Pinpoint the cell where the given text exists, returning its (X, Y) midpoint coordinate. 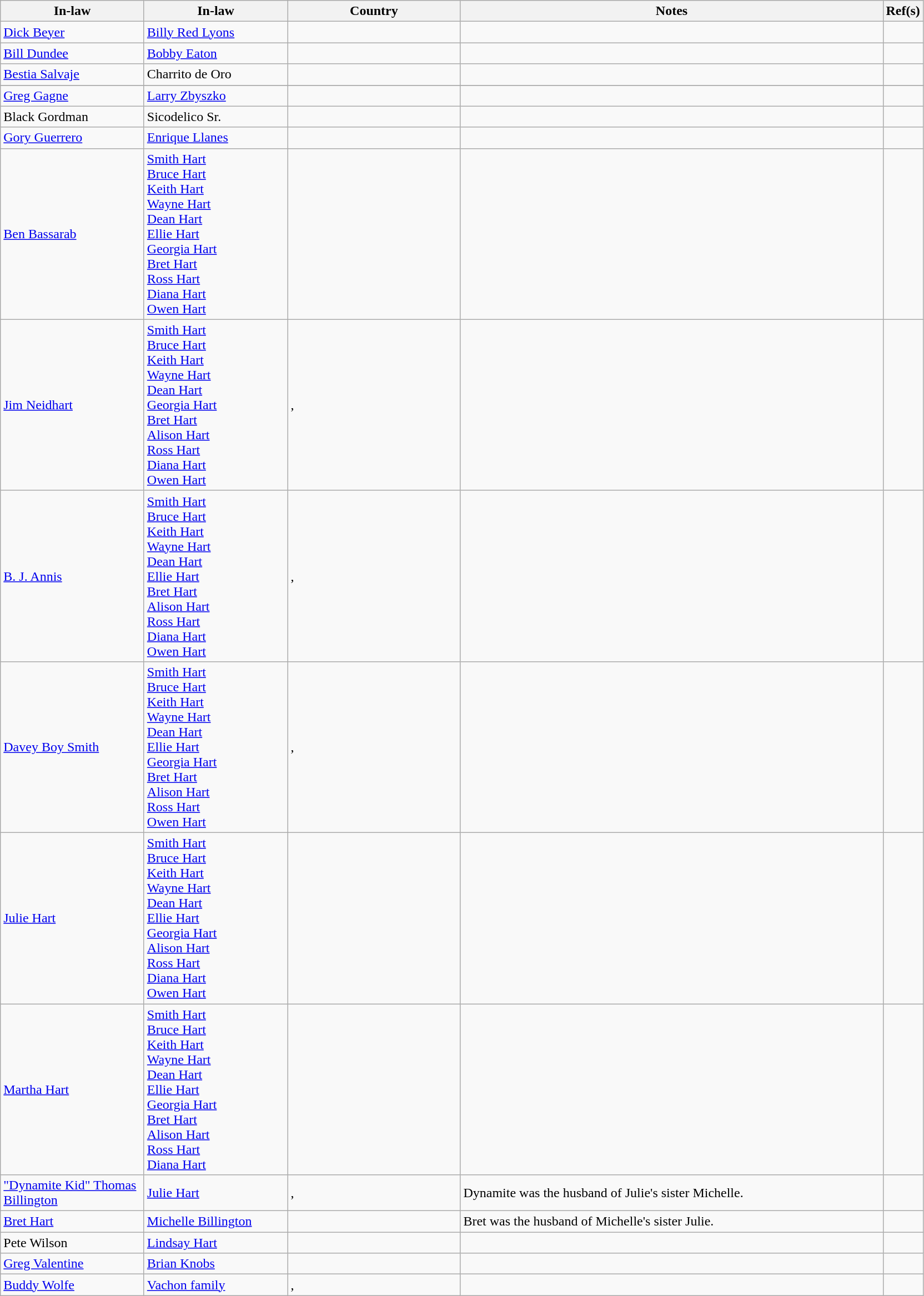
Gory Guerrero (72, 138)
Bret was the husband of Michelle's sister Julie. (672, 1222)
Vachon family (215, 1285)
Larry Zbyszko (215, 96)
Greg Gagne (72, 96)
Black Gordman (72, 117)
Smith HartBruce HartKeith HartWayne HartDean HartEllie HartBret HartAlison HartRoss HartDiana HartOwen Hart (215, 576)
Smith HartBruce HartKeith HartWayne HartDean HartEllie HartGeorgia HartBret HartAlison HartRoss HartDiana Hart (215, 1089)
"Dynamite Kid" Thomas Billington (72, 1193)
Smith HartBruce HartKeith HartWayne HartDean HartGeorgia HartBret HartAlison HartRoss HartDiana HartOwen Hart (215, 405)
Notes (672, 11)
Martha Hart (72, 1089)
Michelle Billington (215, 1222)
Country (374, 11)
Buddy Wolfe (72, 1285)
Bobby Eaton (215, 53)
Charrito de Oro (215, 74)
Dynamite was the husband of Julie's sister Michelle. (672, 1193)
Lindsay Hart (215, 1243)
Enrique Llanes (215, 138)
Smith HartBruce HartKeith HartWayne HartDean HartEllie HartGeorgia HartBret HartAlison HartRoss HartOwen Hart (215, 747)
Bret Hart (72, 1222)
Pete Wilson (72, 1243)
Smith HartBruce HartKeith HartWayne HartDean HartEllie HartGeorgia HartAlison HartRoss HartDiana HartOwen Hart (215, 918)
Greg Valentine (72, 1264)
Ben Bassarab (72, 234)
B. J. Annis (72, 576)
Davey Boy Smith (72, 747)
Ref(s) (903, 11)
Bill Dundee (72, 53)
Smith HartBruce HartKeith HartWayne HartDean HartEllie HartGeorgia HartBret HartRoss HartDiana HartOwen Hart (215, 234)
Billy Red Lyons (215, 32)
Jim Neidhart (72, 405)
Brian Knobs (215, 1264)
Dick Beyer (72, 32)
Bestia Salvaje (72, 74)
Sicodelico Sr. (215, 117)
